For the text-containing cell, return its midpoint in (x, y) coordinate format. 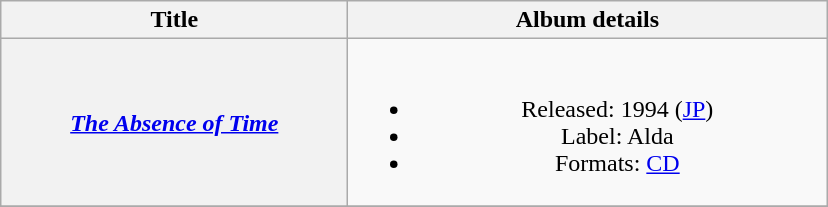
The Absence of Time (174, 122)
Album details (588, 20)
Released: 1994 (JP)Label: AldaFormats: CD (588, 122)
Title (174, 20)
